Provide the (x, y) coordinate of the cell's center where the given text is located.  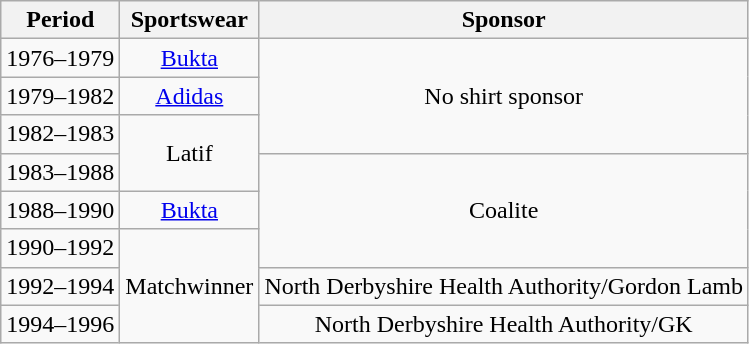
1992–1994 (60, 286)
1990–1992 (60, 248)
Period (60, 20)
1994–1996 (60, 324)
Latif (190, 153)
1979–1982 (60, 96)
1983–1988 (60, 172)
1976–1979 (60, 58)
North Derbyshire Health Authority/Gordon Lamb (504, 286)
No shirt sponsor (504, 96)
Sponsor (504, 20)
1988–1990 (60, 210)
Coalite (504, 210)
Adidas (190, 96)
Sportswear (190, 20)
1982–1983 (60, 134)
North Derbyshire Health Authority/GK (504, 324)
Matchwinner (190, 286)
